Find where the given text appears and provide that cell's center as [x, y] coordinate. 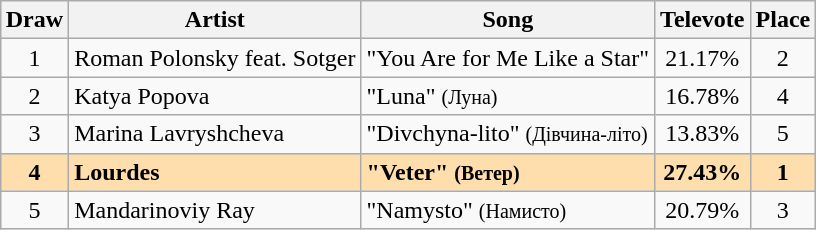
Marina Lavryshcheva [215, 134]
Artist [215, 20]
Roman Polonsky feat. Sotger [215, 58]
"Namysto" (Намисто) [508, 210]
Place [783, 20]
20.79% [702, 210]
Televote [702, 20]
Draw [34, 20]
Lourdes [215, 172]
"Divchyna-lito" (Дівчина-літо) [508, 134]
"Luna" (Луна) [508, 96]
16.78% [702, 96]
Mandarinoviy Ray [215, 210]
Katya Popova [215, 96]
13.83% [702, 134]
"You Are for Me Like a Star" [508, 58]
27.43% [702, 172]
Song [508, 20]
"Veter" (Ветер) [508, 172]
21.17% [702, 58]
